For the text-containing cell, return its midpoint in [X, Y] coordinate format. 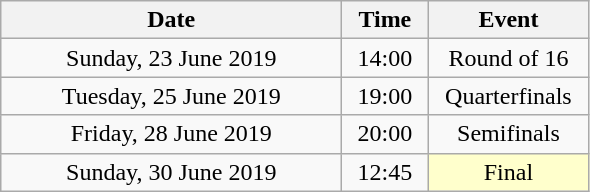
Sunday, 23 June 2019 [172, 58]
Date [172, 20]
Round of 16 [508, 58]
Semifinals [508, 134]
Final [508, 172]
19:00 [385, 96]
Tuesday, 25 June 2019 [172, 96]
12:45 [385, 172]
20:00 [385, 134]
Friday, 28 June 2019 [172, 134]
Sunday, 30 June 2019 [172, 172]
14:00 [385, 58]
Event [508, 20]
Time [385, 20]
Quarterfinals [508, 96]
